Detect which cell encompasses the target text, then output its [X, Y] center coordinate. 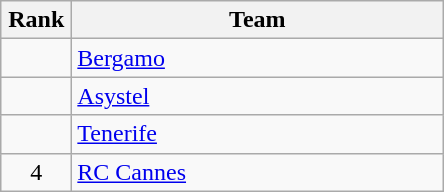
Team [258, 20]
4 [36, 172]
Tenerife [258, 134]
Bergamo [258, 58]
Asystel [258, 96]
RC Cannes [258, 172]
Rank [36, 20]
